Extract the [x, y] coordinate from the center of the cell holding the provided text.  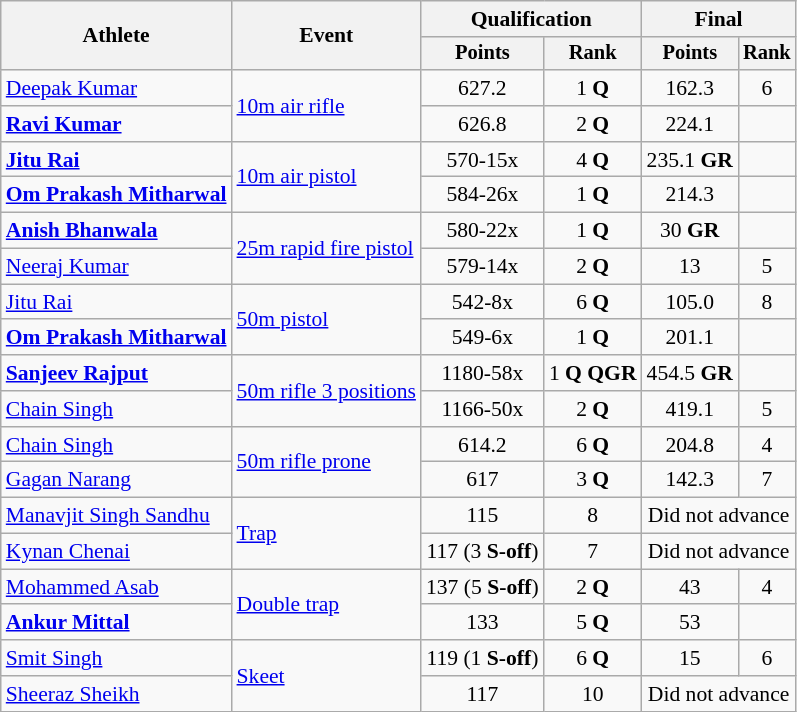
Neeraj Kumar [116, 267]
1166-50x [482, 409]
Sanjeev Rajput [116, 373]
Gagan Narang [116, 480]
105.0 [690, 302]
542-8x [482, 302]
627.2 [482, 88]
214.3 [690, 195]
50m pistol [326, 320]
10m air pistol [326, 178]
626.8 [482, 124]
50m rifle 3 positions [326, 390]
Manavjit Singh Sandhu [116, 516]
25m rapid fire pistol [326, 248]
580-22x [482, 231]
4 Q [593, 160]
584-26x [482, 195]
Mohammed Asab [116, 587]
10m air rifle [326, 106]
Double trap [326, 604]
Anish Bhanwala [116, 231]
117 (3 S-off) [482, 552]
137 (5 S-off) [482, 587]
454.5 GR [690, 373]
50m rifle prone [326, 462]
Trap [326, 534]
1 Q QGR [593, 373]
1180-58x [482, 373]
Smit Singh [116, 658]
119 (1 S-off) [482, 658]
10 [593, 694]
53 [690, 623]
15 [690, 658]
235.1 GR [690, 160]
549-6x [482, 338]
Deepak Kumar [116, 88]
201.1 [690, 338]
419.1 [690, 409]
Kynan Chenai [116, 552]
13 [690, 267]
Athlete [116, 36]
5 Q [593, 623]
142.3 [690, 480]
579-14x [482, 267]
Qualification [532, 19]
614.2 [482, 445]
Final [719, 19]
570-15x [482, 160]
117 [482, 694]
43 [690, 587]
162.3 [690, 88]
Sheeraz Sheikh [116, 694]
115 [482, 516]
Ankur Mittal [116, 623]
Event [326, 36]
30 GR [690, 231]
3 Q [593, 480]
Ravi Kumar [116, 124]
224.1 [690, 124]
204.8 [690, 445]
Skeet [326, 676]
133 [482, 623]
617 [482, 480]
